Provide the (x, y) coordinate of the cell's center where the given text is located.  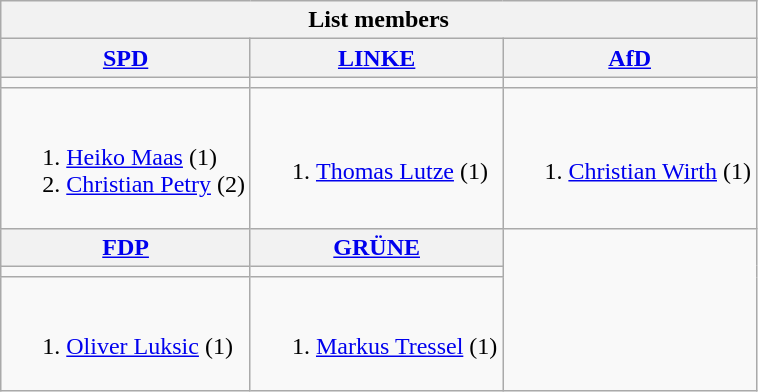
List members (379, 20)
SPD (126, 58)
Oliver Luksic (1) (126, 334)
FDP (126, 247)
Thomas Lutze (1) (376, 158)
AfD (630, 58)
Heiko Maas (1)Christian Petry (2) (126, 158)
Christian Wirth (1) (630, 158)
LINKE (376, 58)
GRÜNE (376, 247)
Markus Tressel (1) (376, 334)
